From the cell containing the given text, extract its center point as (x, y) coordinate. 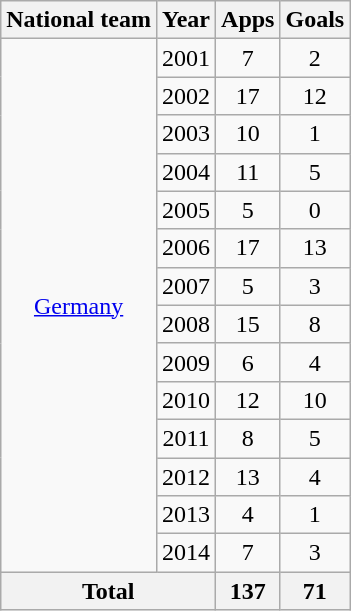
Year (186, 20)
6 (248, 362)
2005 (186, 210)
National team (79, 20)
2012 (186, 477)
2002 (186, 96)
2014 (186, 553)
2007 (186, 286)
Apps (248, 20)
137 (248, 591)
Germany (79, 306)
Total (108, 591)
2009 (186, 362)
0 (315, 210)
2013 (186, 515)
2001 (186, 58)
11 (248, 172)
15 (248, 324)
2011 (186, 438)
2004 (186, 172)
2 (315, 58)
2003 (186, 134)
2008 (186, 324)
2010 (186, 400)
2006 (186, 248)
71 (315, 591)
Goals (315, 20)
